Capture the cell that displays the provided text and extract its (x, y) central coordinate. 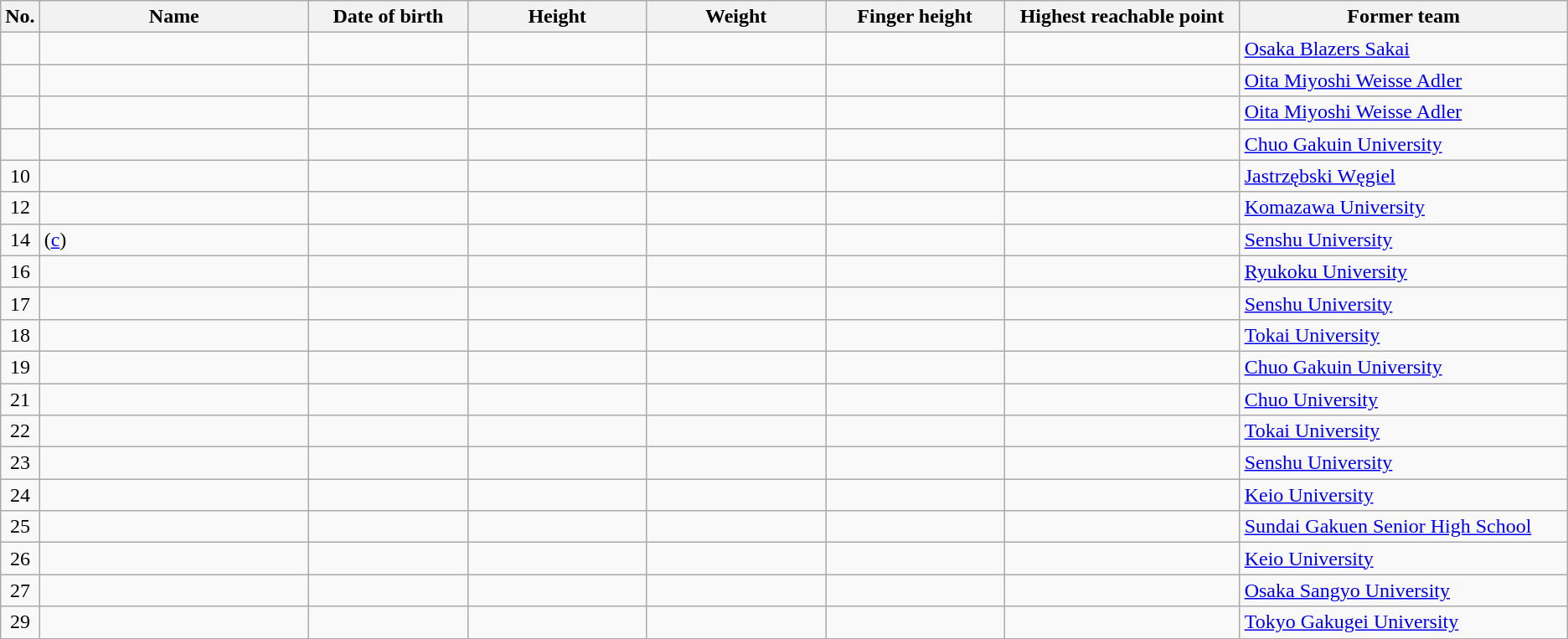
Date of birth (388, 17)
21 (20, 399)
24 (20, 495)
22 (20, 431)
Finger height (915, 17)
Ryukoku University (1404, 271)
18 (20, 335)
17 (20, 303)
Weight (736, 17)
Chuo University (1404, 399)
10 (20, 176)
16 (20, 271)
Height (556, 17)
Osaka Blazers Sakai (1404, 49)
25 (20, 527)
Tokyo Gakugei University (1404, 622)
27 (20, 590)
Komazawa University (1404, 208)
12 (20, 208)
23 (20, 463)
Former team (1404, 17)
(c) (174, 240)
Osaka Sangyo University (1404, 590)
Sundai Gakuen Senior High School (1404, 527)
Jastrzębski Węgiel (1404, 176)
14 (20, 240)
No. (20, 17)
26 (20, 559)
Highest reachable point (1122, 17)
Name (174, 17)
29 (20, 622)
19 (20, 367)
